Scan for the cell matching the given text and deliver its (x, y) coordinate at center. 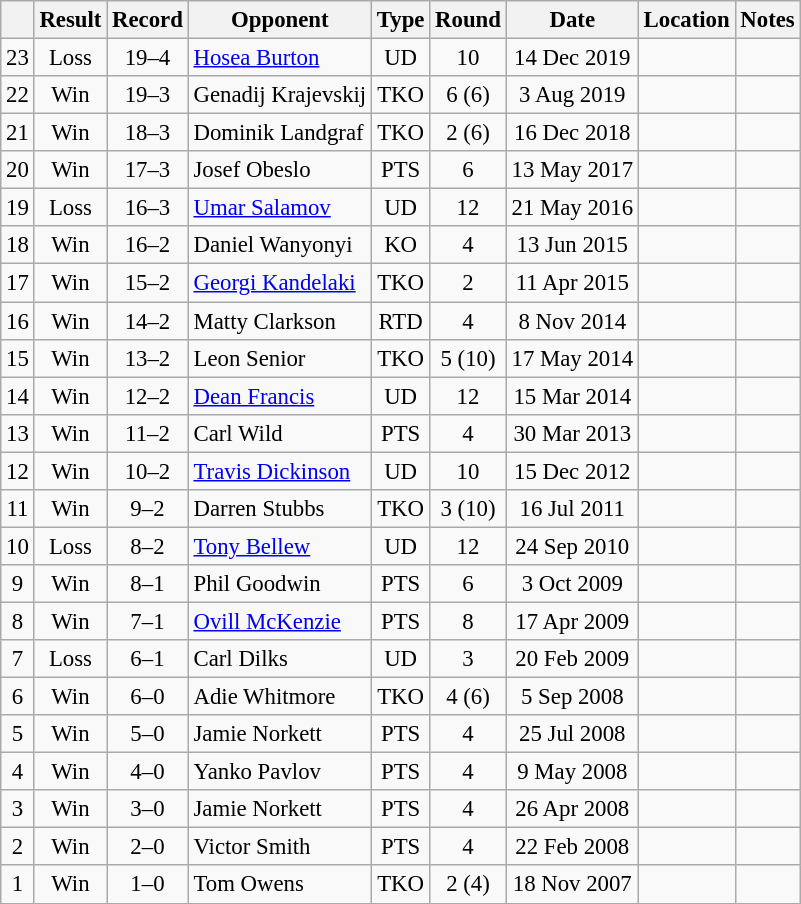
22 Feb 2008 (572, 847)
15 Mar 2014 (572, 396)
Josef Obeslo (280, 170)
9 (18, 584)
3 Aug 2019 (572, 95)
Georgi Kandelaki (280, 283)
Location (686, 20)
Record (148, 20)
Ovill McKenzie (280, 621)
6–0 (148, 697)
23 (18, 58)
18–3 (148, 133)
11 Apr 2015 (572, 283)
Travis Dickinson (280, 471)
21 (18, 133)
Date (572, 20)
RTD (400, 321)
Adie Whitmore (280, 697)
13–2 (148, 358)
19 (18, 208)
5–0 (148, 734)
8–2 (148, 546)
1 (18, 885)
Tom Owens (280, 885)
Dean Francis (280, 396)
15 (18, 358)
Genadij Krajevskij (280, 95)
7 (18, 659)
Umar Salamov (280, 208)
13 May 2017 (572, 170)
4 (6) (468, 697)
Leon Senior (280, 358)
Carl Wild (280, 433)
20 Feb 2009 (572, 659)
Carl Dilks (280, 659)
Daniel Wanyonyi (280, 245)
20 (18, 170)
5 (10) (468, 358)
17 (18, 283)
14–2 (148, 321)
6 (6) (468, 95)
6–1 (148, 659)
Round (468, 20)
16 Dec 2018 (572, 133)
4–0 (148, 772)
9 May 2008 (572, 772)
Darren Stubbs (280, 509)
5 (18, 734)
19–3 (148, 95)
30 Mar 2013 (572, 433)
Matty Clarkson (280, 321)
3 Oct 2009 (572, 584)
16–3 (148, 208)
17 May 2014 (572, 358)
15 Dec 2012 (572, 471)
3–0 (148, 809)
14 Dec 2019 (572, 58)
Opponent (280, 20)
Yanko Pavlov (280, 772)
21 May 2016 (572, 208)
Notes (768, 20)
11–2 (148, 433)
15–2 (148, 283)
11 (18, 509)
Phil Goodwin (280, 584)
24 Sep 2010 (572, 546)
26 Apr 2008 (572, 809)
KO (400, 245)
19–4 (148, 58)
17 Apr 2009 (572, 621)
18 (18, 245)
14 (18, 396)
8–1 (148, 584)
Tony Bellew (280, 546)
18 Nov 2007 (572, 885)
17–3 (148, 170)
Hosea Burton (280, 58)
2 (4) (468, 885)
7–1 (148, 621)
Result (70, 20)
2–0 (148, 847)
2 (6) (468, 133)
Victor Smith (280, 847)
9–2 (148, 509)
16 (18, 321)
16–2 (148, 245)
3 (10) (468, 509)
8 Nov 2014 (572, 321)
1–0 (148, 885)
16 Jul 2011 (572, 509)
12–2 (148, 396)
22 (18, 95)
Type (400, 20)
13 (18, 433)
Dominik Landgraf (280, 133)
25 Jul 2008 (572, 734)
13 Jun 2015 (572, 245)
10–2 (148, 471)
5 Sep 2008 (572, 697)
